For the text-containing cell, return its midpoint in (X, Y) coordinate format. 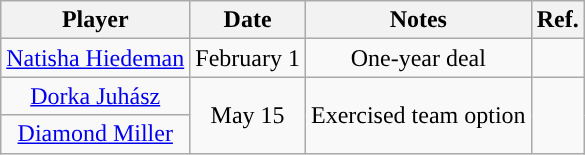
Exercised team option (418, 115)
Date (248, 20)
Natisha Hiedeman (96, 58)
Notes (418, 20)
Diamond Miller (96, 134)
February 1 (248, 58)
Dorka Juhász (96, 96)
One-year deal (418, 58)
May 15 (248, 115)
Player (96, 20)
Ref. (558, 20)
